Search for the cell housing the specified text and yield its (X, Y) center coordinate. 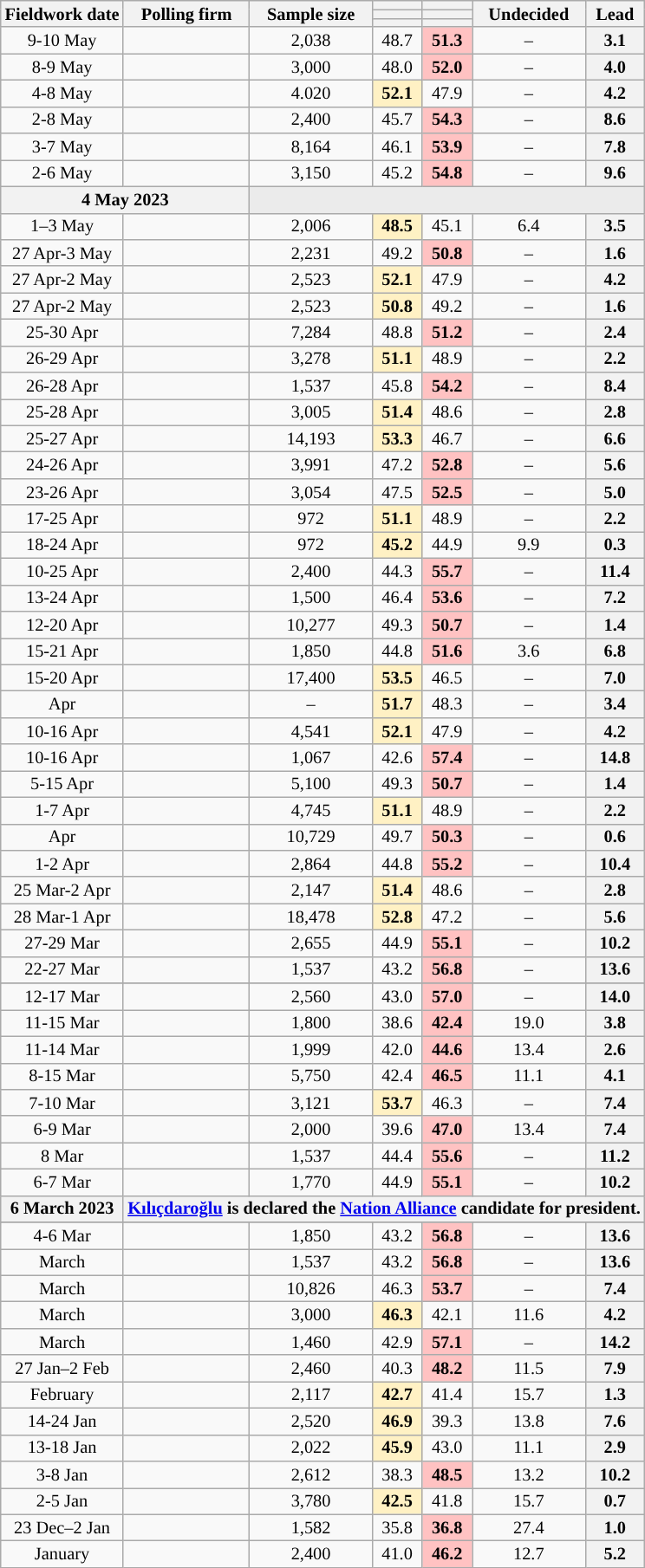
3-7 May (62, 147)
51.2 (447, 333)
2,612 (310, 1474)
25-28 Apr (62, 412)
23-26 Apr (62, 492)
36.8 (447, 1528)
4.0 (616, 68)
8 Mar (62, 1156)
2,000 (310, 1130)
13.8 (529, 1421)
44.3 (397, 572)
47.5 (397, 492)
11.4 (616, 572)
5.0 (616, 492)
42.9 (397, 1341)
13.2 (529, 1474)
11-14 Mar (62, 1050)
1,800 (310, 1022)
6.6 (616, 438)
12-20 Apr (62, 624)
0.6 (616, 837)
45.8 (397, 386)
0.3 (616, 544)
14.8 (616, 757)
19.0 (529, 1022)
4 May 2023 (125, 199)
8.6 (616, 120)
7.8 (616, 147)
53.6 (447, 598)
14-24 Jan (62, 1421)
55.6 (447, 1156)
3,278 (310, 359)
53.3 (397, 438)
4-8 May (62, 94)
5,100 (310, 783)
46.9 (397, 1421)
6.4 (529, 227)
2,864 (310, 863)
7.2 (616, 598)
42.1 (447, 1315)
7.0 (616, 677)
1,067 (310, 757)
3-8 Jan (62, 1474)
3,005 (310, 412)
10,277 (310, 624)
51.3 (447, 40)
23 Dec–2 Jan (62, 1528)
2,147 (310, 891)
7-10 Mar (62, 1102)
39.6 (397, 1130)
8.4 (616, 386)
1–3 May (62, 227)
46.7 (447, 438)
44.6 (447, 1050)
27.4 (529, 1528)
6-9 Mar (62, 1130)
3.1 (616, 40)
Sample size (310, 14)
8-9 May (62, 68)
2.4 (616, 333)
25-30 Apr (62, 333)
1,582 (310, 1528)
57.0 (447, 996)
5-15 Apr (62, 783)
42.5 (397, 1500)
1,770 (310, 1182)
5,750 (310, 1076)
1.0 (616, 1528)
41.8 (447, 1500)
15-21 Apr (62, 651)
12-17 Mar (62, 996)
47.0 (447, 1130)
January (62, 1554)
4-6 Mar (62, 1235)
45.7 (397, 120)
41.4 (447, 1395)
10-25 Apr (62, 572)
45.1 (447, 227)
3.4 (616, 703)
46.4 (397, 598)
42.0 (397, 1050)
3,991 (310, 466)
48.7 (397, 40)
46.2 (447, 1554)
3,780 (310, 1500)
2,460 (310, 1369)
5.2 (616, 1554)
14.0 (616, 996)
53.9 (447, 147)
2,006 (310, 227)
2,520 (310, 1421)
6 March 2023 (62, 1209)
18,478 (310, 917)
1-7 Apr (62, 811)
46.1 (397, 147)
2-8 May (62, 120)
February (62, 1395)
54.2 (447, 386)
42.6 (397, 757)
11.6 (529, 1315)
13-24 Apr (62, 598)
48.0 (397, 68)
Undecided (529, 14)
15-20 Apr (62, 677)
1,460 (310, 1341)
12.7 (529, 1554)
22-27 Mar (62, 970)
6-7 Mar (62, 1182)
44.4 (397, 1156)
11.2 (616, 1156)
1,999 (310, 1050)
54.8 (447, 173)
4,541 (310, 731)
27 Apr-3 May (62, 253)
10.4 (616, 863)
51.7 (397, 703)
7.6 (616, 1421)
17-25 Apr (62, 518)
7,284 (310, 333)
27 Jan–2 Feb (62, 1369)
0.7 (616, 1500)
2,038 (310, 40)
42.7 (397, 1395)
Polling firm (186, 14)
35.8 (397, 1528)
52.5 (447, 492)
2.9 (616, 1448)
26-29 Apr (62, 359)
53.5 (397, 677)
45.9 (397, 1448)
11-15 Mar (62, 1022)
39.3 (447, 1421)
3.5 (616, 227)
14,193 (310, 438)
49.7 (397, 837)
1-2 Apr (62, 863)
51.6 (447, 651)
6.8 (616, 651)
14.2 (616, 1341)
4,745 (310, 811)
24-26 Apr (62, 466)
Lead (616, 14)
10,826 (310, 1289)
2,560 (310, 996)
17,400 (310, 677)
1,500 (310, 598)
48.2 (447, 1369)
11.5 (529, 1369)
Fieldwork date (62, 14)
Kılıçdaroğlu is declared the Nation Alliance candidate for president. (383, 1209)
48.8 (397, 333)
3,121 (310, 1102)
57.4 (447, 757)
2.6 (616, 1050)
38.6 (397, 1022)
18-24 Apr (62, 544)
55.2 (447, 863)
4.020 (310, 94)
25 Mar-2 Apr (62, 891)
3,150 (310, 173)
1.3 (616, 1395)
9.6 (616, 173)
2,117 (310, 1395)
3.8 (616, 1022)
8-15 Mar (62, 1076)
9-10 May (62, 40)
54.3 (447, 120)
27-29 Mar (62, 943)
2-5 Jan (62, 1500)
57.1 (447, 1341)
25-27 Apr (62, 438)
10,729 (310, 837)
2-6 May (62, 173)
52.0 (447, 68)
9.9 (529, 544)
3,054 (310, 492)
48.3 (447, 703)
2,655 (310, 943)
38.3 (397, 1474)
3.6 (529, 651)
26-28 Apr (62, 386)
28 Mar-1 Apr (62, 917)
55.7 (447, 572)
8,164 (310, 147)
2,231 (310, 253)
4.1 (616, 1076)
13-18 Jan (62, 1448)
40.3 (397, 1369)
50.3 (447, 837)
2,022 (310, 1448)
41.0 (397, 1554)
7.9 (616, 1369)
